Detect which cell encompasses the target text, then output its (x, y) center coordinate. 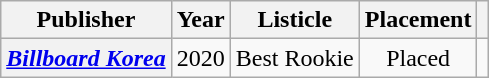
Placed (418, 58)
Placement (418, 20)
2020 (200, 58)
Listicle (294, 20)
Billboard Korea (86, 58)
Publisher (86, 20)
Year (200, 20)
Best Rookie (294, 58)
